Return the [x, y] coordinate for the center point of the cell that contains the specified text.  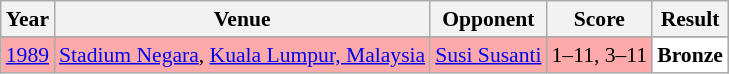
Year [28, 19]
Opponent [488, 19]
Bronze [690, 55]
1989 [28, 55]
Score [600, 19]
Result [690, 19]
Stadium Negara, Kuala Lumpur, Malaysia [242, 55]
Susi Susanti [488, 55]
1–11, 3–11 [600, 55]
Venue [242, 19]
